Detect which cell encompasses the target text, then output its (x, y) center coordinate. 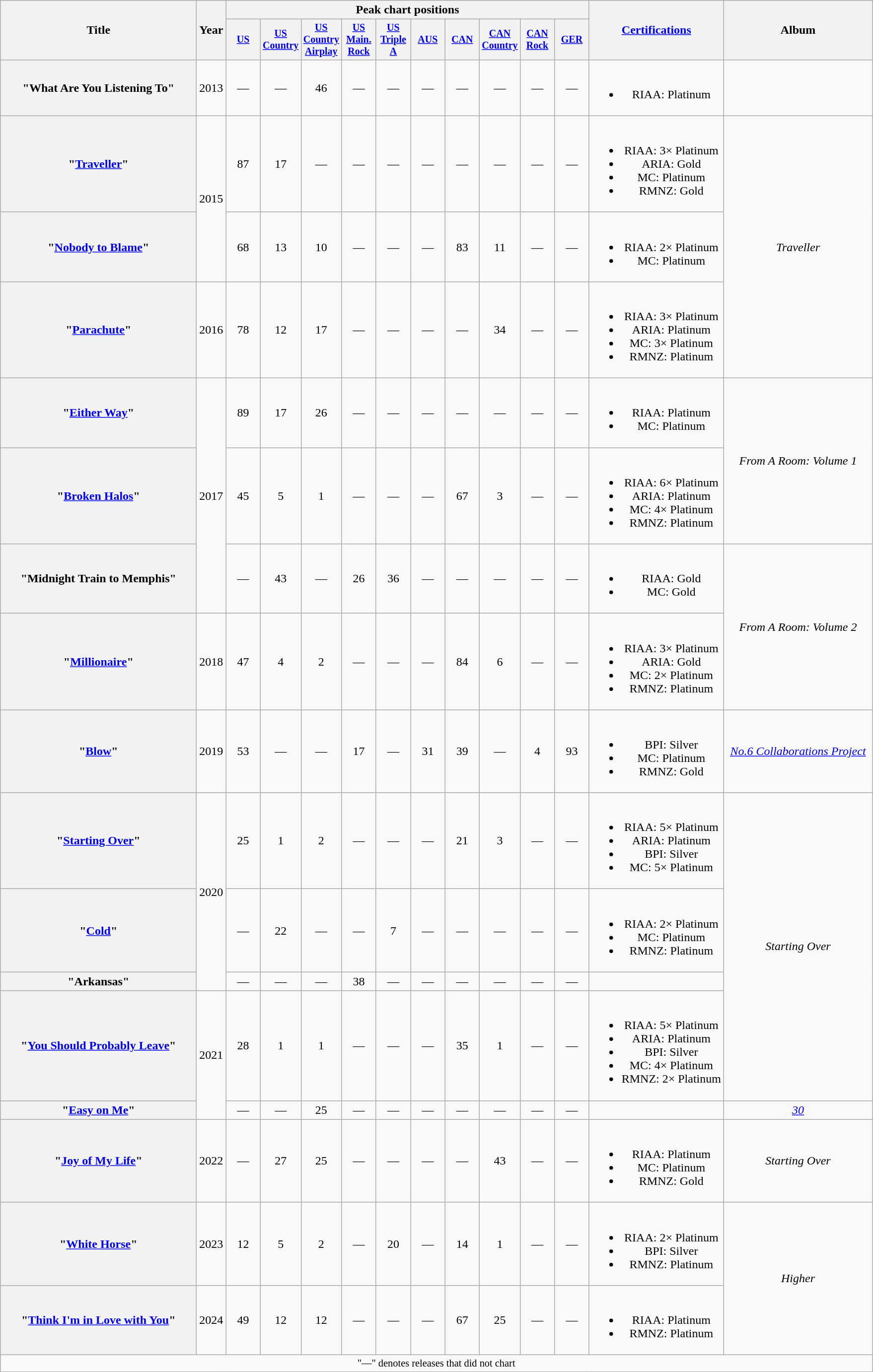
"Parachute" (98, 330)
45 (243, 496)
87 (243, 164)
2020 (212, 892)
RIAA: PlatinumRMNZ: Platinum (656, 1320)
RIAA: 5× PlatinumARIA: PlatinumBPI: SilverMC: 5× Platinum (656, 841)
RIAA: 2× PlatinumMC: PlatinumRMNZ: Platinum (656, 930)
"Cold" (98, 930)
14 (462, 1244)
CAN Rock (537, 40)
7 (393, 930)
Album (798, 30)
2013 (212, 87)
11 (500, 247)
"Easy on Me" (98, 1110)
"—" denotes releases that did not chart (436, 1363)
"You Should Probably Leave" (98, 1045)
US Main. Rock (359, 40)
30 (798, 1110)
22 (281, 930)
28 (243, 1045)
2023 (212, 1244)
RIAA: 3× PlatinumARIA: PlatinumMC: 3× PlatinumRMNZ: Platinum (656, 330)
"Broken Halos" (98, 496)
US (243, 40)
RIAA: 2× PlatinumBPI: SilverRMNZ: Platinum (656, 1244)
"Arkansas" (98, 981)
"Blow" (98, 752)
39 (462, 752)
Peak chart positions (407, 10)
RIAA: GoldMC: Gold (656, 579)
From A Room: Volume 1 (798, 461)
AUS (428, 40)
35 (462, 1045)
"What Are You Listening To" (98, 87)
46 (321, 87)
RIAA: PlatinumMC: Platinum (656, 413)
Traveller (798, 247)
US Country Airplay (321, 40)
RIAA: PlatinumMC: PlatinumRMNZ: Gold (656, 1161)
38 (359, 981)
"White Horse" (98, 1244)
89 (243, 413)
RIAA: Platinum (656, 87)
Year (212, 30)
93 (572, 752)
RIAA: 3× PlatinumARIA: GoldMC: 2× PlatinumRMNZ: Platinum (656, 662)
CAN (462, 40)
"Midnight Train to Memphis" (98, 579)
2016 (212, 330)
RIAA: 2× PlatinumMC: Platinum (656, 247)
BPI: SilverMC: PlatinumRMNZ: Gold (656, 752)
"Joy of My Life" (98, 1161)
"Nobody to Blame" (98, 247)
20 (393, 1244)
"Either Way" (98, 413)
2022 (212, 1161)
2017 (212, 496)
2019 (212, 752)
31 (428, 752)
"Millionaire" (98, 662)
6 (500, 662)
"Starting Over" (98, 841)
RIAA: 3× PlatinumARIA: GoldMC: PlatinumRMNZ: Gold (656, 164)
CAN Country (500, 40)
US Country (281, 40)
84 (462, 662)
13 (281, 247)
From A Room: Volume 2 (798, 627)
83 (462, 247)
Certifications (656, 30)
78 (243, 330)
36 (393, 579)
"Think I'm in Love with You" (98, 1320)
US Triple A (393, 40)
"Traveller" (98, 164)
49 (243, 1320)
RIAA: 5× PlatinumARIA: PlatinumBPI: SilverMC: 4× PlatinumRMNZ: 2× Platinum (656, 1045)
27 (281, 1161)
34 (500, 330)
47 (243, 662)
No.6 Collaborations Project (798, 752)
2015 (212, 199)
2024 (212, 1320)
68 (243, 247)
GER (572, 40)
Higher (798, 1279)
2018 (212, 662)
RIAA: 6× PlatinumARIA: PlatinumMC: 4× PlatinumRMNZ: Platinum (656, 496)
10 (321, 247)
53 (243, 752)
Title (98, 30)
2021 (212, 1055)
21 (462, 841)
